Determine the [X, Y] coordinate at the center of the cell enclosing the given text.  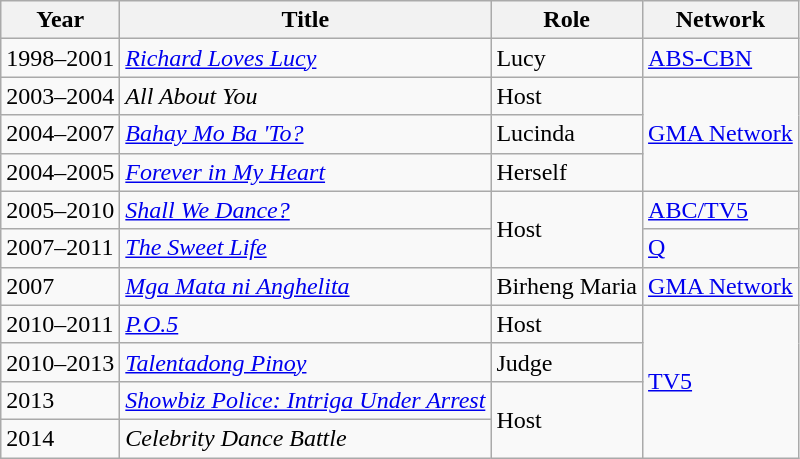
ABC/TV5 [721, 210]
Forever in My Heart [306, 172]
2004–2005 [60, 172]
2014 [60, 438]
Herself [567, 172]
2010–2013 [60, 362]
Birheng Maria [567, 286]
2013 [60, 400]
1998–2001 [60, 58]
Celebrity Dance Battle [306, 438]
Mga Mata ni Anghelita [306, 286]
2007–2011 [60, 248]
P.O.5 [306, 324]
Talentadong Pinoy [306, 362]
Network [721, 20]
Title [306, 20]
All About You [306, 96]
TV5 [721, 381]
Q [721, 248]
Bahay Mo Ba 'To? [306, 134]
Shall We Dance? [306, 210]
Showbiz Police: Intriga Under Arrest [306, 400]
Year [60, 20]
Richard Loves Lucy [306, 58]
Role [567, 20]
Judge [567, 362]
The Sweet Life [306, 248]
ABS-CBN [721, 58]
2003–2004 [60, 96]
Lucy [567, 58]
2004–2007 [60, 134]
2005–2010 [60, 210]
2007 [60, 286]
2010–2011 [60, 324]
Lucinda [567, 134]
